Locate the cell with the specified text and output its [x, y] center coordinate. 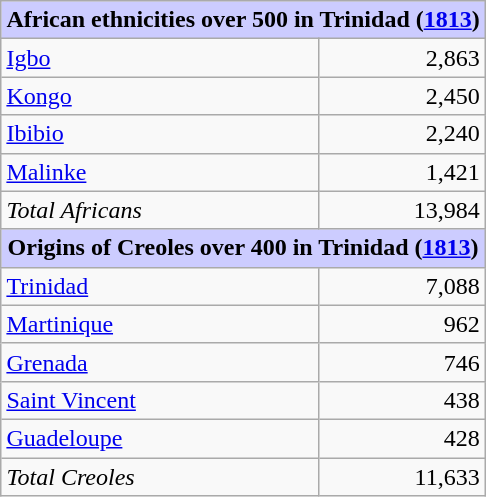
Martinique [160, 324]
Ibibio [160, 134]
7,088 [402, 286]
African ethnicities over 500 in Trinidad (1813) [243, 20]
Grenada [160, 362]
428 [402, 438]
Saint Vincent [160, 400]
438 [402, 400]
Malinke [160, 172]
Igbo [160, 58]
11,633 [402, 477]
Total Creoles [160, 477]
Trinidad [160, 286]
Guadeloupe [160, 438]
2,863 [402, 58]
962 [402, 324]
746 [402, 362]
2,240 [402, 134]
13,984 [402, 210]
Kongo [160, 96]
Origins of Creoles over 400 in Trinidad (1813) [243, 248]
1,421 [402, 172]
2,450 [402, 96]
Total Africans [160, 210]
